Output the [x, y] coordinate of the center of the cell containing the given text.  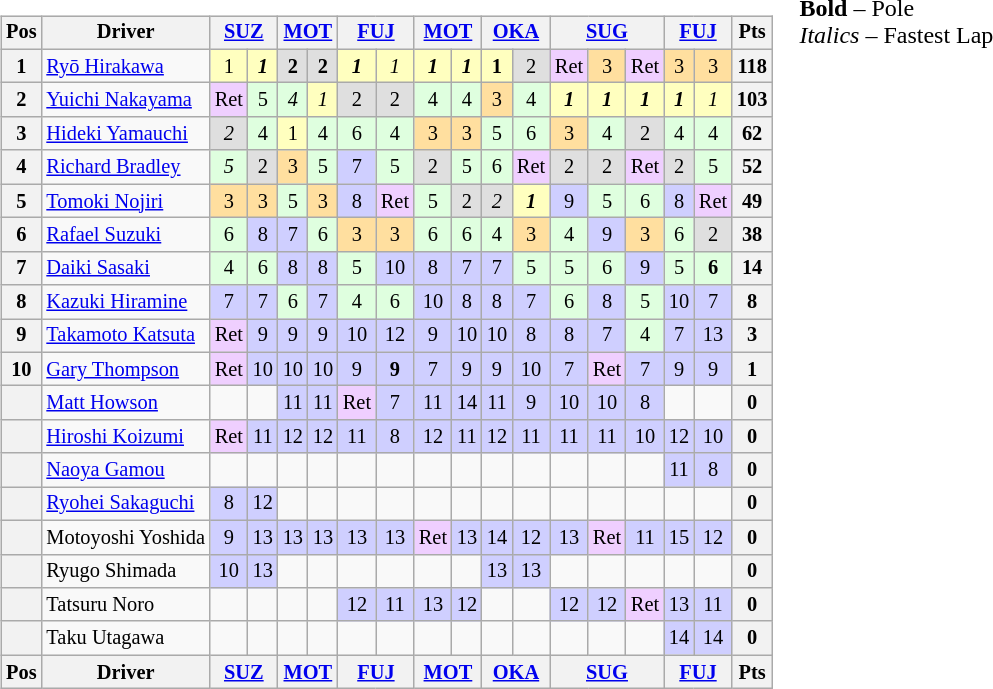
Kazuki Hiramine [125, 302]
Takamoto Katsuta [125, 336]
103 [752, 100]
49 [752, 201]
Hiroshi Koizumi [125, 437]
Gary Thompson [125, 369]
Yuichi Nakayama [125, 100]
15 [679, 537]
Hideki Yamauchi [125, 134]
38 [752, 235]
118 [752, 66]
Motoyoshi Yoshida [125, 537]
Richard Bradley [125, 167]
Ryugo Shimada [125, 571]
Ryohei Sakaguchi [125, 504]
52 [752, 167]
Taku Utagawa [125, 638]
62 [752, 134]
Matt Howson [125, 403]
Tomoki Nojiri [125, 201]
Rafael Suzuki [125, 235]
Daiki Sasaki [125, 268]
Tatsuru Noro [125, 605]
Ryō Hirakawa [125, 66]
Naoya Gamou [125, 470]
